Provide the [x, y] coordinate of the cell's center where the given text is located.  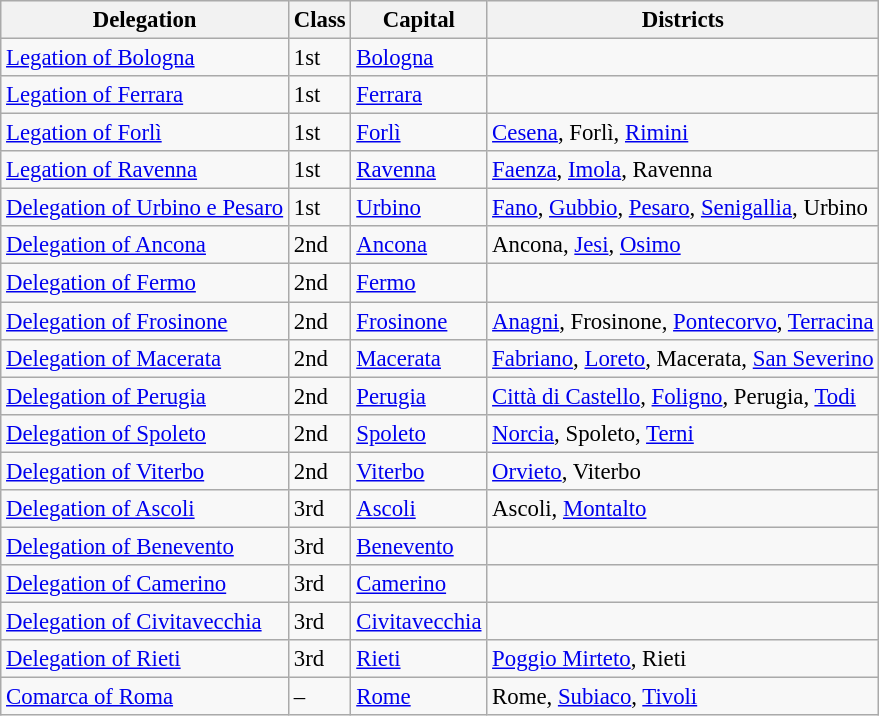
Faenza, Imola, Ravenna [683, 170]
Districts [683, 20]
Class [320, 20]
Fermo [419, 283]
Viterbo [419, 471]
Camerino [419, 584]
Delegation of Fermo [145, 283]
Orvieto, Viterbo [683, 471]
Macerata [419, 358]
Ancona [419, 245]
Frosinone [419, 321]
Delegation of Camerino [145, 584]
Delegation of Benevento [145, 546]
Legation of Ferrara [145, 95]
Ascoli [419, 509]
Rieti [419, 659]
Ravenna [419, 170]
Spoleto [419, 433]
Rome [419, 697]
Legation of Ravenna [145, 170]
Anagni, Frosinone, Pontecorvo, Terracina [683, 321]
Forlì [419, 133]
Delegation of Spoleto [145, 433]
Legation of Forlì [145, 133]
Bologna [419, 58]
Cesena, Forlì, Rimini [683, 133]
Perugia [419, 396]
Civitavecchia [419, 621]
Ascoli, Montalto [683, 509]
Delegation of Ancona [145, 245]
Delegation of Macerata [145, 358]
Rome, Subiaco, Tivoli [683, 697]
Legation of Bologna [145, 58]
Norcia, Spoleto, Terni [683, 433]
Benevento [419, 546]
Città di Castello, Foligno, Perugia, Todi [683, 396]
Delegation [145, 20]
Delegation of Urbino e Pesaro [145, 208]
– [320, 697]
Urbino [419, 208]
Delegation of Rieti [145, 659]
Ferrara [419, 95]
Capital [419, 20]
Fano, Gubbio, Pesaro, Senigallia, Urbino [683, 208]
Delegation of Viterbo [145, 471]
Comarca of Roma [145, 697]
Poggio Mirteto, Rieti [683, 659]
Delegation of Civitavecchia [145, 621]
Fabriano, Loreto, Macerata, San Severino [683, 358]
Ancona, Jesi, Osimo [683, 245]
Delegation of Ascoli [145, 509]
Delegation of Frosinone [145, 321]
Delegation of Perugia [145, 396]
